Identify which cell holds the provided text, then report its (X, Y) central coordinate. 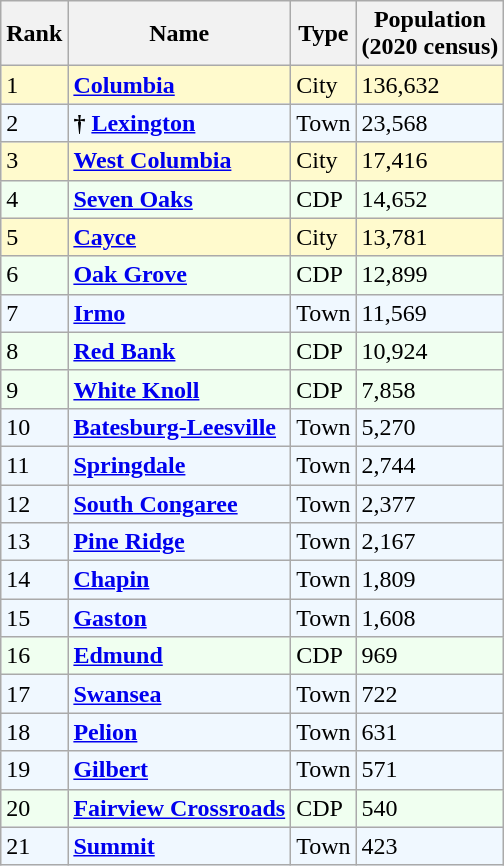
4 (34, 199)
2 (34, 123)
631 (430, 732)
21 (34, 846)
† Lexington (180, 123)
Edmund (180, 656)
Oak Grove (180, 275)
18 (34, 732)
15 (34, 618)
12,899 (430, 275)
Batesburg-Leesville (180, 427)
Summit (180, 846)
7 (34, 313)
South Congaree (180, 503)
1,809 (430, 580)
17,416 (430, 161)
14,652 (430, 199)
Swansea (180, 694)
Cayce (180, 237)
969 (430, 656)
1,608 (430, 618)
Red Bank (180, 351)
Type (324, 34)
571 (430, 770)
2,744 (430, 465)
6 (34, 275)
2,377 (430, 503)
9 (34, 389)
540 (430, 808)
7,858 (430, 389)
423 (430, 846)
Irmo (180, 313)
19 (34, 770)
Seven Oaks (180, 199)
Pelion (180, 732)
13 (34, 542)
8 (34, 351)
23,568 (430, 123)
20 (34, 808)
Rank (34, 34)
West Columbia (180, 161)
11,569 (430, 313)
2,167 (430, 542)
722 (430, 694)
5 (34, 237)
14 (34, 580)
16 (34, 656)
Springdale (180, 465)
5,270 (430, 427)
136,632 (430, 85)
Gaston (180, 618)
11 (34, 465)
17 (34, 694)
10 (34, 427)
13,781 (430, 237)
Chapin (180, 580)
White Knoll (180, 389)
3 (34, 161)
Fairview Crossroads (180, 808)
Columbia (180, 85)
Population(2020 census) (430, 34)
10,924 (430, 351)
12 (34, 503)
Name (180, 34)
1 (34, 85)
Gilbert (180, 770)
Pine Ridge (180, 542)
